For the text-containing cell, return its midpoint in (X, Y) coordinate format. 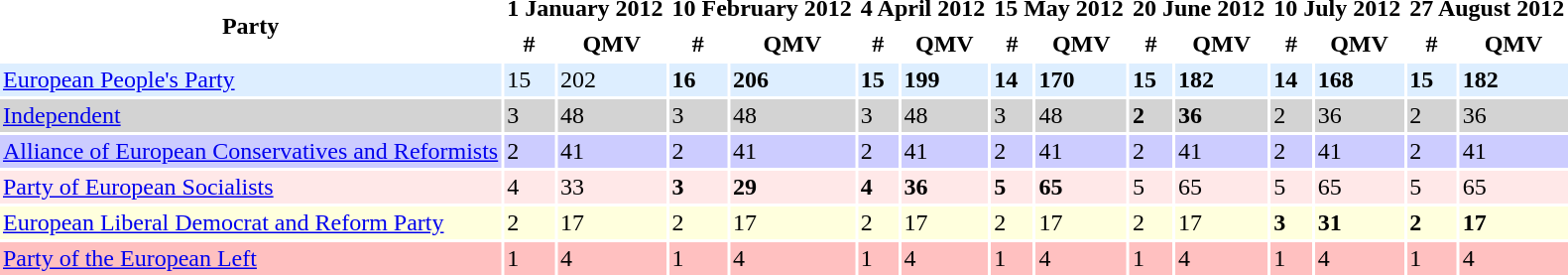
Alliance of European Conservatives and Reformists (250, 151)
Party of the European Left (250, 258)
Party of European Socialists (250, 187)
16 (698, 79)
31 (1360, 222)
170 (1081, 79)
202 (612, 79)
199 (945, 79)
168 (1360, 79)
33 (612, 187)
European People's Party (250, 79)
European Liberal Democrat and Reform Party (250, 222)
29 (792, 187)
Independent (250, 115)
206 (792, 79)
